For the text-containing cell, return its midpoint in [x, y] coordinate format. 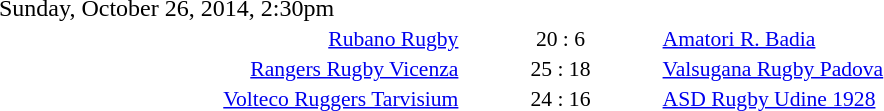
20 : 6 [560, 38]
25 : 18 [560, 68]
